Detect which cell encompasses the target text, then output its (X, Y) center coordinate. 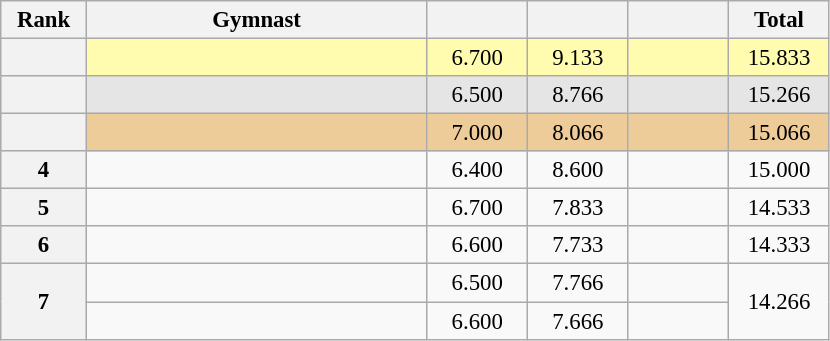
9.133 (578, 58)
7.833 (578, 208)
14.333 (780, 245)
Gymnast (256, 20)
15.066 (780, 133)
15.266 (780, 95)
7 (44, 302)
7.666 (578, 321)
8.600 (578, 170)
7.733 (578, 245)
4 (44, 170)
6 (44, 245)
15.000 (780, 170)
7.766 (578, 283)
14.533 (780, 208)
7.000 (478, 133)
Total (780, 20)
8.066 (578, 133)
6.400 (478, 170)
5 (44, 208)
14.266 (780, 302)
8.766 (578, 95)
Rank (44, 20)
15.833 (780, 58)
